For the text-containing cell, return its midpoint in (x, y) coordinate format. 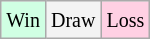
Draw (72, 20)
Loss (126, 20)
Win (24, 20)
